Locate the cell with the specified text and output its [X, Y] center coordinate. 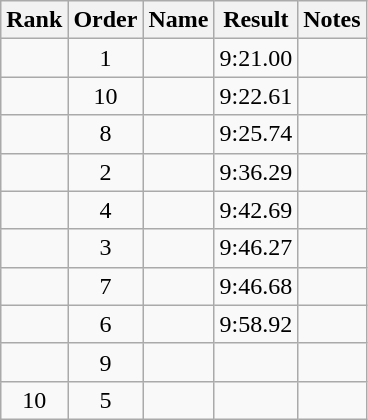
9:36.29 [256, 172]
Notes [332, 20]
9:21.00 [256, 58]
Rank [34, 20]
2 [106, 172]
8 [106, 134]
9:58.92 [256, 324]
3 [106, 248]
9:22.61 [256, 96]
1 [106, 58]
6 [106, 324]
9:46.27 [256, 248]
4 [106, 210]
9:42.69 [256, 210]
9:25.74 [256, 134]
Order [106, 20]
Result [256, 20]
9 [106, 362]
9:46.68 [256, 286]
Name [178, 20]
5 [106, 400]
7 [106, 286]
